Pinpoint the cell where the given text exists, returning its [X, Y] midpoint coordinate. 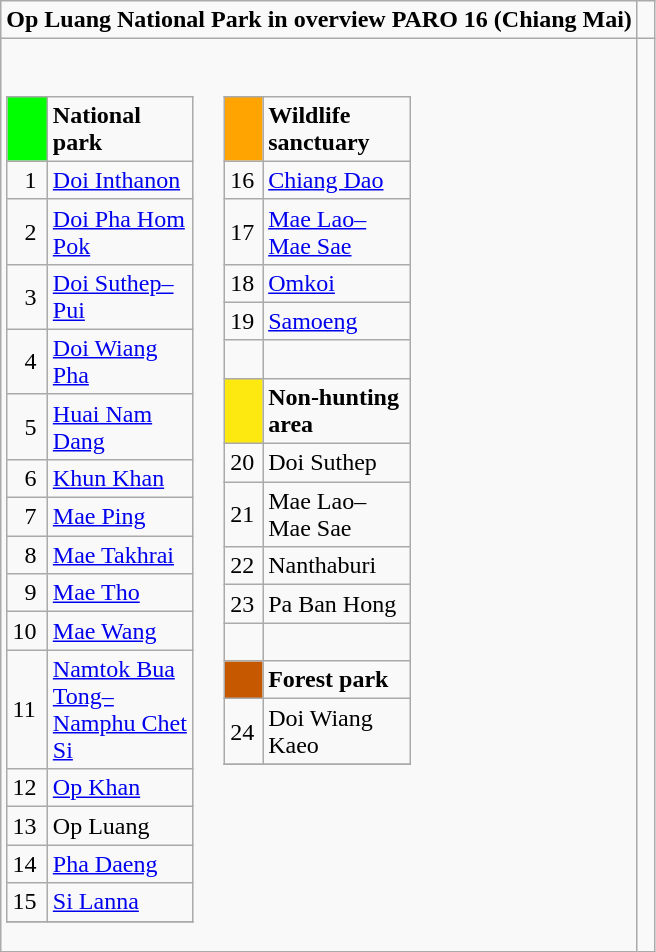
Nanthaburi [337, 566]
3 [27, 296]
Wildlife sanctuary [337, 128]
Mae Tho [120, 593]
Samoeng [337, 321]
Pa Ban Hong [337, 604]
Op Luang National Park in overview PARO 16 (Chiang Mai) [320, 20]
Omkoi [337, 283]
20 [244, 463]
Doi Wiang Kaeo [337, 732]
13 [27, 826]
Op Khan [120, 788]
Non-hunting area [337, 410]
21 [244, 514]
Doi Suthep–Pui [120, 296]
Pha Daeng [120, 864]
Doi Inthanon [120, 180]
5 [27, 426]
4 [27, 362]
11 [27, 710]
14 [27, 864]
15 [27, 902]
National park [120, 128]
Si Lanna [120, 902]
Mae Takhrai [120, 555]
10 [27, 631]
2 [27, 232]
8 [27, 555]
17 [244, 232]
6 [27, 478]
19 [244, 321]
Doi Wiang Pha [120, 362]
Huai Nam Dang [120, 426]
Mae Wang [120, 631]
Chiang Dao [337, 180]
22 [244, 566]
23 [244, 604]
Forest park [337, 680]
Namtok Bua Tong–Namphu Chet Si [120, 710]
9 [27, 593]
18 [244, 283]
Khun Khan [120, 478]
Op Luang [120, 826]
24 [244, 732]
12 [27, 788]
16 [244, 180]
Doi Suthep [337, 463]
Doi Pha Hom Pok [120, 232]
Mae Ping [120, 517]
7 [27, 517]
1 [27, 180]
